Capture the cell that displays the provided text and extract its [X, Y] central coordinate. 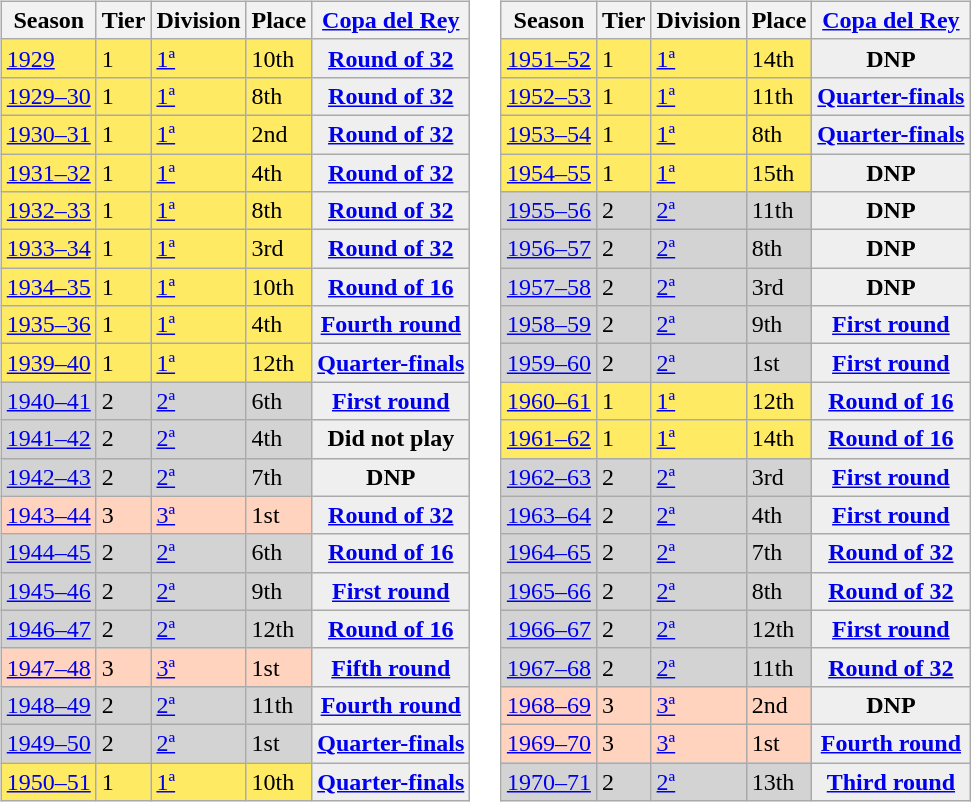
1943–44 [48, 515]
1934–35 [48, 287]
1956–57 [548, 249]
1951–52 [548, 58]
1945–46 [48, 591]
1952–53 [548, 96]
Third round [891, 781]
1963–64 [548, 515]
1970–71 [548, 781]
15th [779, 173]
1946–47 [48, 629]
1930–31 [48, 134]
Did not play [391, 439]
Fifth round [391, 667]
1944–45 [48, 553]
1959–60 [548, 363]
1964–65 [548, 553]
1969–70 [548, 743]
1941–42 [48, 439]
1961–62 [548, 439]
1933–34 [48, 249]
1948–49 [48, 705]
1939–40 [48, 363]
1960–61 [548, 401]
1955–56 [548, 211]
1967–68 [548, 667]
1931–32 [48, 173]
1958–59 [548, 325]
1942–43 [48, 477]
1949–50 [48, 743]
1929 [48, 58]
1954–55 [548, 173]
1950–51 [48, 781]
1965–66 [548, 591]
1935–36 [48, 325]
1932–33 [48, 211]
1947–48 [48, 667]
1966–67 [548, 629]
13th [779, 781]
1968–69 [548, 705]
1957–58 [548, 287]
1929–30 [48, 96]
1962–63 [548, 477]
1953–54 [548, 134]
1940–41 [48, 401]
